For the text-containing cell, return its midpoint in [X, Y] coordinate format. 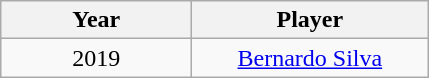
Year [96, 20]
2019 [96, 58]
Player [310, 20]
Bernardo Silva [310, 58]
